Pinpoint the cell where the given text exists, returning its [x, y] midpoint coordinate. 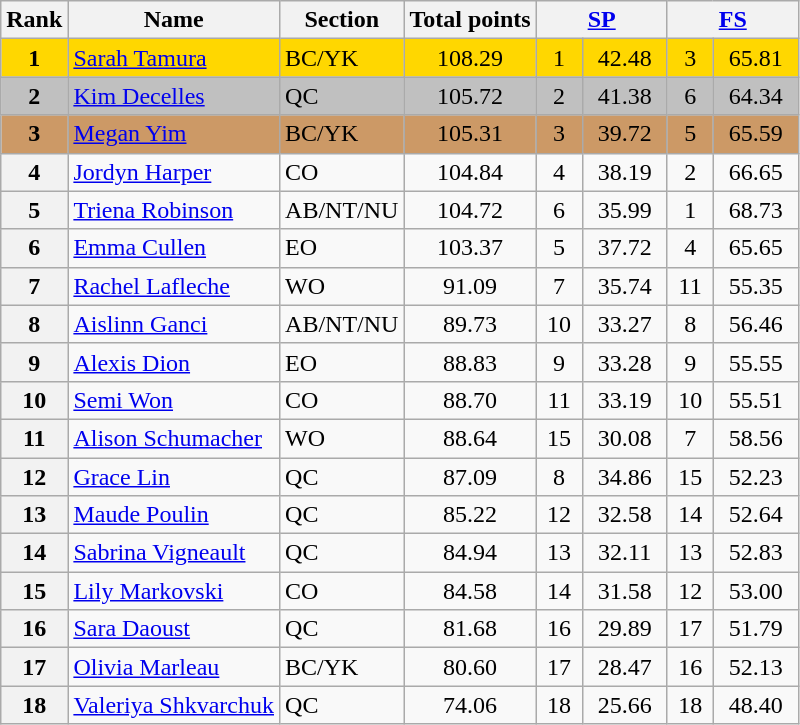
41.38 [624, 96]
35.74 [624, 286]
30.08 [624, 438]
84.58 [470, 591]
64.34 [756, 96]
65.81 [756, 58]
52.83 [756, 553]
SP [602, 20]
34.86 [624, 477]
Rank [34, 20]
Alison Schumacher [174, 438]
104.84 [470, 172]
68.73 [756, 210]
Emma Cullen [174, 248]
Maude Poulin [174, 515]
89.73 [470, 324]
Aislinn Ganci [174, 324]
55.51 [756, 400]
65.59 [756, 134]
33.28 [624, 362]
Olivia Marleau [174, 667]
Semi Won [174, 400]
56.46 [756, 324]
58.56 [756, 438]
35.99 [624, 210]
28.47 [624, 667]
42.48 [624, 58]
52.13 [756, 667]
32.11 [624, 553]
88.64 [470, 438]
51.79 [756, 629]
Lily Markovski [174, 591]
29.89 [624, 629]
Triena Robinson [174, 210]
48.40 [756, 705]
88.70 [470, 400]
Sabrina Vigneault [174, 553]
104.72 [470, 210]
37.72 [624, 248]
66.65 [756, 172]
Megan Yim [174, 134]
Alexis Dion [174, 362]
91.09 [470, 286]
55.55 [756, 362]
88.83 [470, 362]
Rachel Lafleche [174, 286]
Grace Lin [174, 477]
55.35 [756, 286]
52.64 [756, 515]
25.66 [624, 705]
Jordyn Harper [174, 172]
103.37 [470, 248]
84.94 [470, 553]
81.68 [470, 629]
Sarah Tamura [174, 58]
33.27 [624, 324]
80.60 [470, 667]
Valeriya Shkvarchuk [174, 705]
33.19 [624, 400]
39.72 [624, 134]
Sara Daoust [174, 629]
105.72 [470, 96]
32.58 [624, 515]
52.23 [756, 477]
FS [732, 20]
53.00 [756, 591]
Name [174, 20]
85.22 [470, 515]
Section [342, 20]
87.09 [470, 477]
38.19 [624, 172]
Kim Decelles [174, 96]
Total points [470, 20]
74.06 [470, 705]
105.31 [470, 134]
108.29 [470, 58]
65.65 [756, 248]
31.58 [624, 591]
